Capture the cell that displays the provided text and extract its [X, Y] central coordinate. 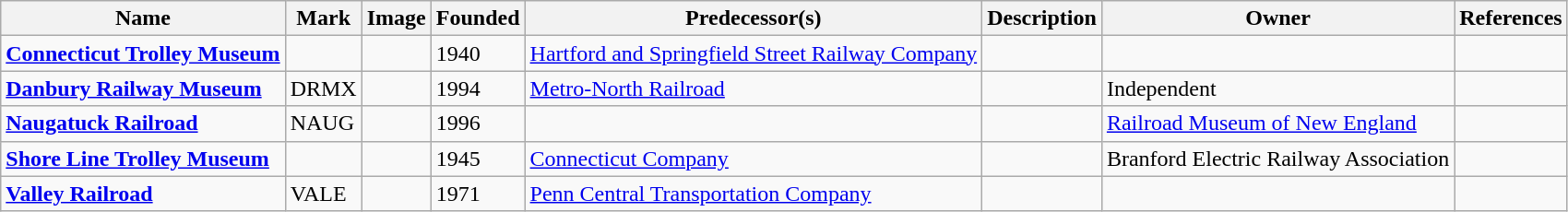
1996 [478, 124]
Description [1042, 18]
Shore Line Trolley Museum [143, 159]
Connecticut Company [754, 159]
Danbury Railway Museum [143, 88]
VALE [323, 194]
Valley Railroad [143, 194]
Mark [323, 18]
Image [397, 18]
DRMX [323, 88]
1945 [478, 159]
1971 [478, 194]
Penn Central Transportation Company [754, 194]
1940 [478, 53]
Independent [1277, 88]
Connecticut Trolley Museum [143, 53]
NAUG [323, 124]
Founded [478, 18]
1994 [478, 88]
Branford Electric Railway Association [1277, 159]
Name [143, 18]
References [1511, 18]
Metro-North Railroad [754, 88]
Owner [1277, 18]
Hartford and Springfield Street Railway Company [754, 53]
Predecessor(s) [754, 18]
Naugatuck Railroad [143, 124]
Railroad Museum of New England [1277, 124]
